From the cell containing the given text, extract its center point as [X, Y] coordinate. 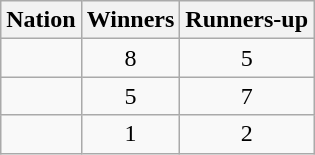
Runners-up [247, 20]
Winners [130, 20]
7 [247, 96]
2 [247, 134]
8 [130, 58]
1 [130, 134]
Nation [41, 20]
